Capture the cell that displays the provided text and extract its (X, Y) central coordinate. 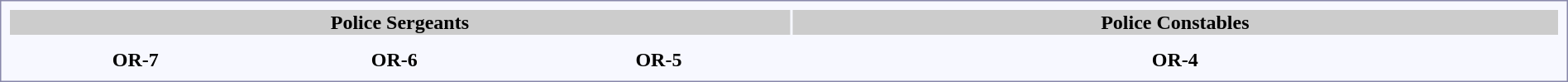
Police Constables (1175, 22)
OR-5 (658, 60)
Police Sergeants (400, 22)
OR-7 (136, 60)
OR-6 (395, 60)
OR-4 (1175, 60)
